Identify which cell holds the provided text, then report its (x, y) central coordinate. 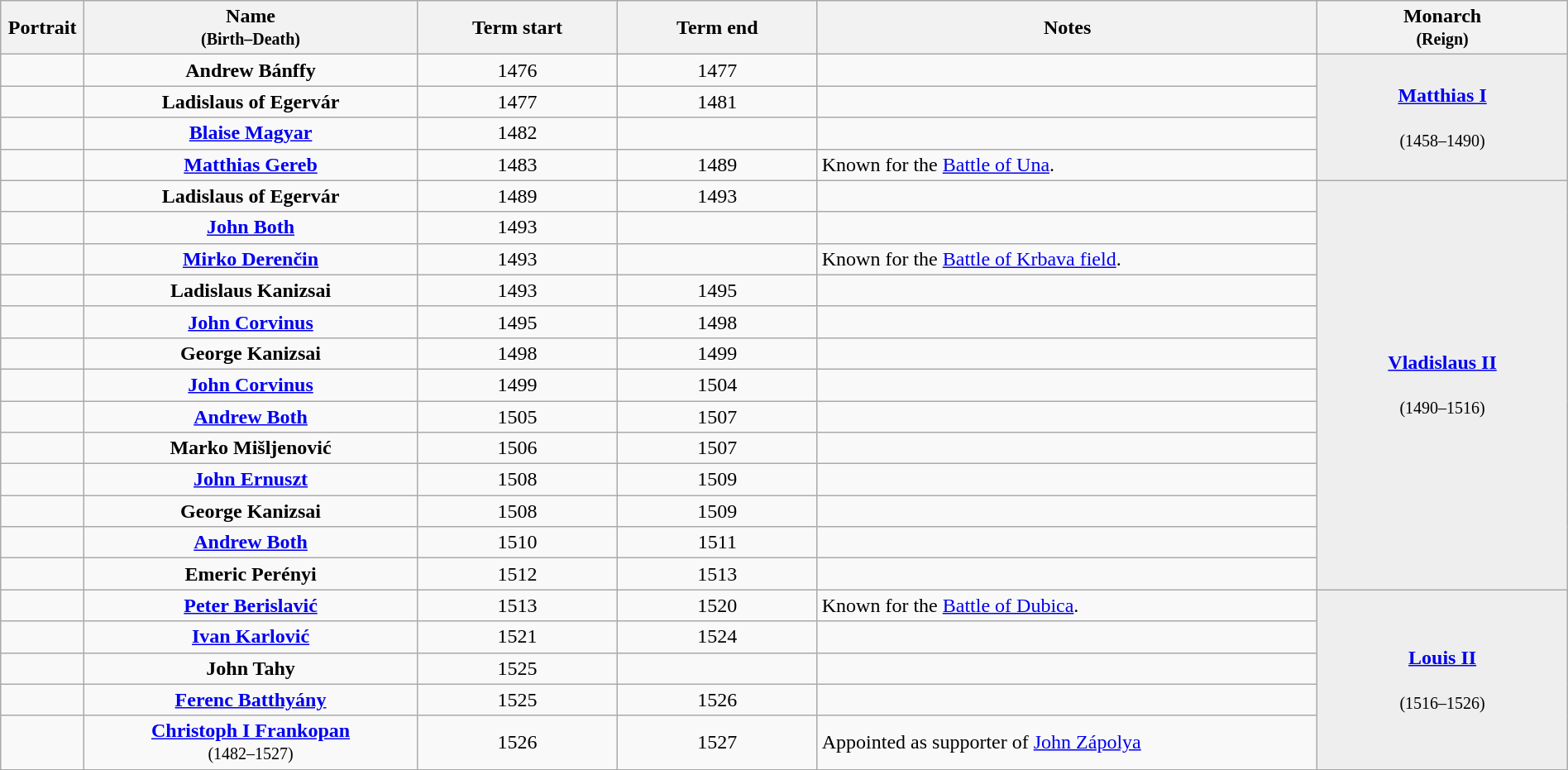
Portrait (43, 28)
Blaise Magyar (251, 133)
Vladislaus II(1490–1516) (1442, 385)
1527 (717, 743)
1504 (717, 385)
1524 (717, 637)
Known for the Battle of Una. (1067, 165)
1482 (518, 133)
Matthias I(1458–1490) (1442, 117)
Emeric Perényi (251, 574)
1510 (518, 543)
Ladislaus Kanizsai (251, 290)
Marko Mišljenović (251, 448)
1512 (518, 574)
1481 (717, 102)
1483 (518, 165)
Monarch(Reign) (1442, 28)
Notes (1067, 28)
Christoph I Frankopan(1482–1527) (251, 743)
1506 (518, 448)
Term end (717, 28)
Known for the Battle of Krbava field. (1067, 259)
Term start (518, 28)
Matthias Gereb (251, 165)
1505 (518, 416)
Peter Berislavić (251, 605)
John Both (251, 227)
Louis II(1516–1526) (1442, 680)
John Tahy (251, 668)
Mirko Derenčin (251, 259)
Andrew Bánffy (251, 70)
1476 (518, 70)
Ivan Karlović (251, 637)
1520 (717, 605)
Name(Birth–Death) (251, 28)
Appointed as supporter of John Zápolya (1067, 743)
Known for the Battle of Dubica. (1067, 605)
Ferenc Batthyány (251, 700)
1511 (717, 543)
John Ernuszt (251, 480)
1521 (518, 637)
